Locate the cell with the specified text and output its (X, Y) center coordinate. 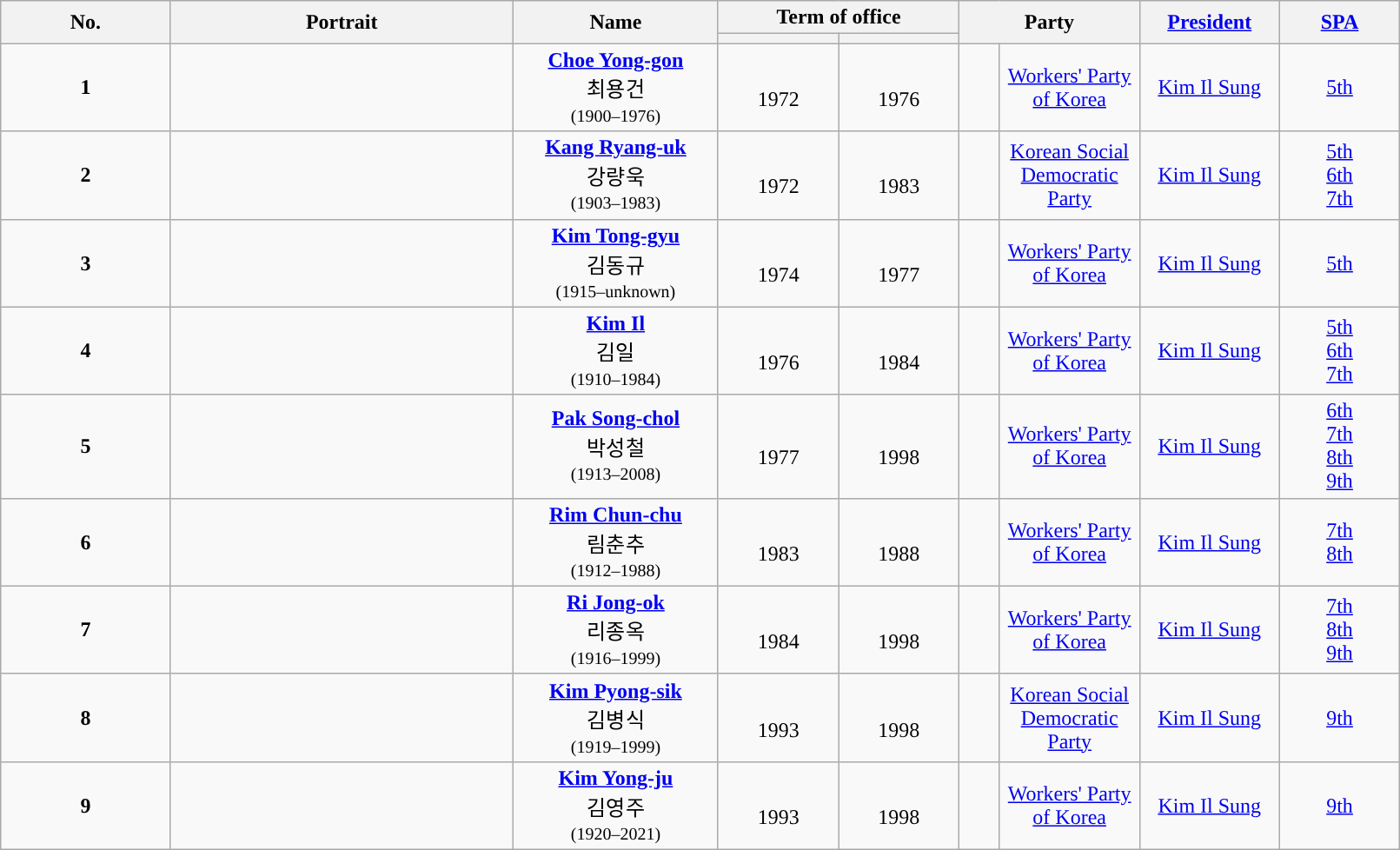
1 (85, 87)
Kim Yong-ju김영주(1920–2021) (615, 805)
4 (85, 351)
1988 (899, 542)
7th8th9th (1340, 629)
Kim Pyong-sik김병식(1919–1999) (615, 718)
7 (85, 629)
5 (85, 447)
7th8th (1340, 542)
Kang Ryang-uk강량욱(1903–1983) (615, 176)
6th7th8th9th (1340, 447)
Pak Song-chol박성철(1913–2008) (615, 447)
1974 (779, 262)
SPA (1340, 23)
Kim Il김일(1910–1984) (615, 351)
Rim Chun-chu림춘추(1912–1988) (615, 542)
Name (615, 23)
2 (85, 176)
9 (85, 805)
Portrait (342, 23)
President (1210, 23)
Ri Jong-ok리종옥(1916–1999) (615, 629)
Choe Yong-gon최용건(1900–1976) (615, 87)
6 (85, 542)
8 (85, 718)
Term of office (838, 17)
3 (85, 262)
No. (85, 23)
Kim Tong-gyu김동규(1915–unknown) (615, 262)
Party (1050, 23)
